Extract the (x, y) coordinate from the center of the cell holding the provided text.  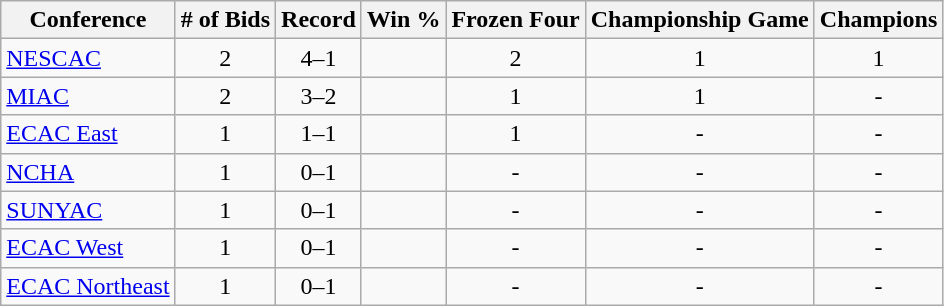
NESCAC (88, 58)
# of Bids (225, 20)
MIAC (88, 96)
Conference (88, 20)
4–1 (319, 58)
ECAC West (88, 248)
SUNYAC (88, 210)
Frozen Four (516, 20)
1–1 (319, 134)
Record (319, 20)
3–2 (319, 96)
NCHA (88, 172)
ECAC Northeast (88, 286)
Championship Game (700, 20)
Champions (878, 20)
Win % (404, 20)
ECAC East (88, 134)
